Return (x, y) of the center of cell containing provided text 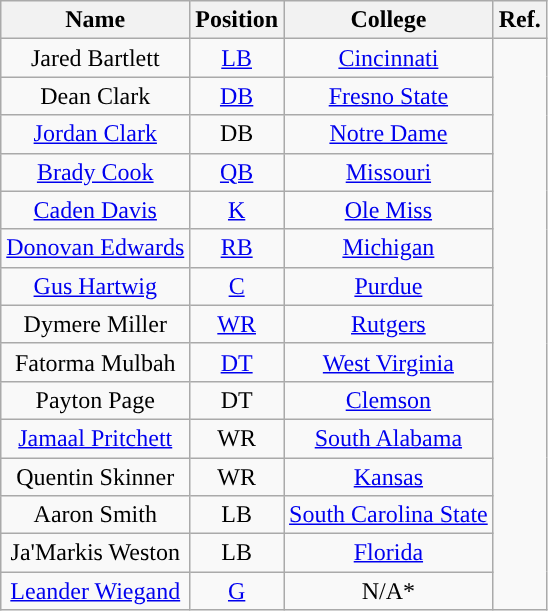
Rutgers (389, 324)
Name (96, 20)
G (237, 591)
Michigan (389, 248)
Leander Wiegand (96, 591)
Ref. (520, 20)
Brady Cook (96, 172)
West Virginia (389, 362)
Position (237, 20)
Ja'Markis Weston (96, 553)
Clemson (389, 400)
Aaron Smith (96, 515)
Gus Hartwig (96, 286)
Missouri (389, 172)
Cincinnati (389, 58)
Jared Bartlett (96, 58)
Ole Miss (389, 210)
Purdue (389, 286)
N/A* (389, 591)
QB (237, 172)
Dymere Miller (96, 324)
Florida (389, 553)
Donovan Edwards (96, 248)
Jordan Clark (96, 134)
Caden Davis (96, 210)
Dean Clark (96, 96)
K (237, 210)
South Alabama (389, 438)
Fatorma Mulbah (96, 362)
College (389, 20)
C (237, 286)
Notre Dame (389, 134)
Kansas (389, 477)
Jamaal Pritchett (96, 438)
Payton Page (96, 400)
Fresno State (389, 96)
South Carolina State (389, 515)
Quentin Skinner (96, 477)
RB (237, 248)
